Find where the given text appears and provide that cell's center as (X, Y) coordinate. 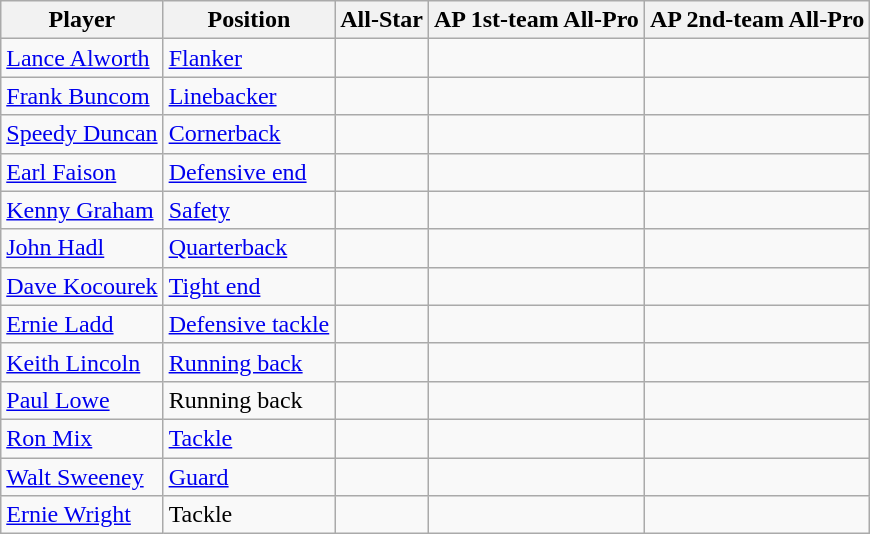
Tight end (249, 286)
Flanker (249, 58)
Frank Buncom (82, 96)
Keith Lincoln (82, 362)
Lance Alworth (82, 58)
Position (249, 20)
Ron Mix (82, 438)
Dave Kocourek (82, 286)
Kenny Graham (82, 210)
Linebacker (249, 96)
Earl Faison (82, 172)
Walt Sweeney (82, 477)
AP 1st-team All-Pro (536, 20)
All-Star (382, 20)
Safety (249, 210)
Paul Lowe (82, 400)
Cornerback (249, 134)
Player (82, 20)
Guard (249, 477)
Ernie Ladd (82, 324)
John Hadl (82, 248)
Defensive end (249, 172)
AP 2nd-team All-Pro (756, 20)
Quarterback (249, 248)
Speedy Duncan (82, 134)
Ernie Wright (82, 515)
Defensive tackle (249, 324)
